Provide the (X, Y) coordinate of the cell's center where the given text is located.  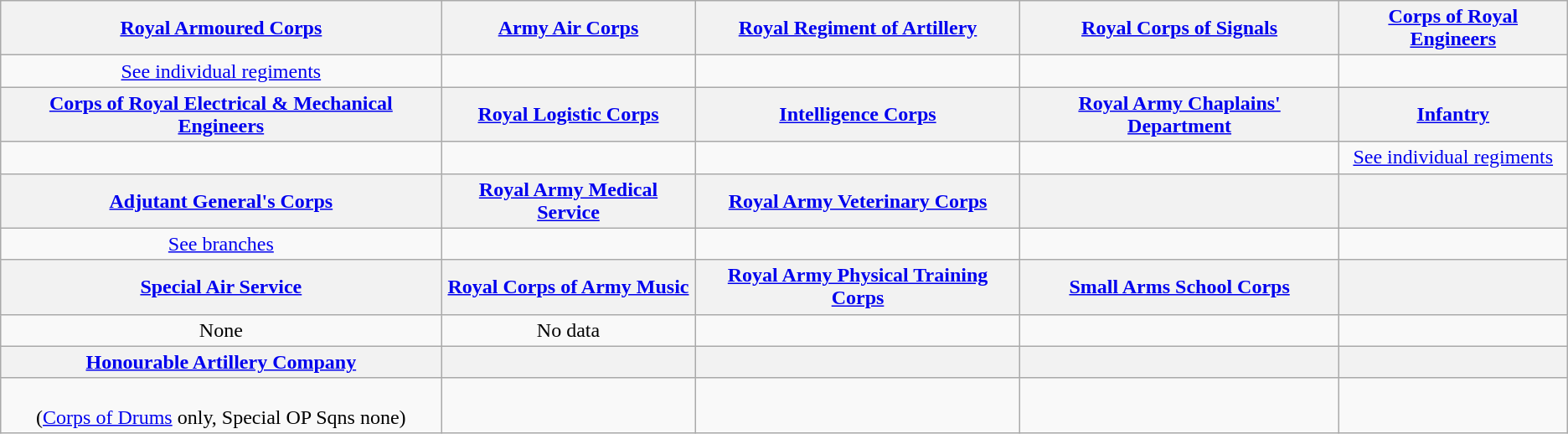
Intelligence Corps (858, 114)
Royal Regiment of Artillery (858, 28)
Corps of Royal Electrical & Mechanical Engineers (221, 114)
Royal Corps of Signals (1179, 28)
Small Arms School Corps (1179, 287)
Special Air Service (221, 287)
(Corps of Drums only, Special OP Sqns none) (221, 406)
Royal Army Physical Training Corps (858, 287)
See branches (221, 244)
Royal Army Medical Service (568, 201)
Royal Logistic Corps (568, 114)
Royal Corps of Army Music (568, 287)
No data (568, 330)
Royal Army Chaplains' Department (1179, 114)
Army Air Corps (568, 28)
Royal Army Veterinary Corps (858, 201)
Honourable Artillery Company (221, 362)
Corps of Royal Engineers (1452, 28)
Adjutant General's Corps (221, 201)
Infantry (1452, 114)
Royal Armoured Corps (221, 28)
None (221, 330)
